Locate the cell with the specified text and output its [x, y] center coordinate. 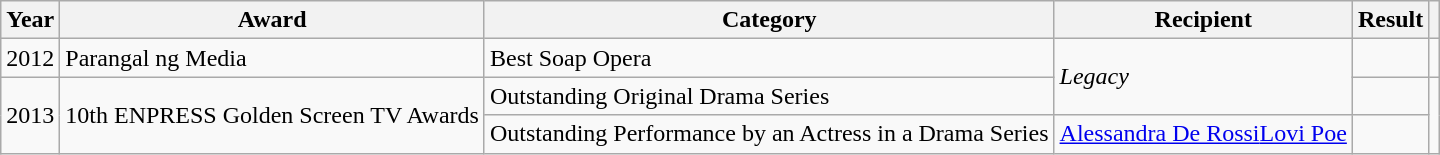
Award [272, 20]
Alessandra De RossiLovi Poe [1203, 134]
Outstanding Original Drama Series [769, 96]
Recipient [1203, 20]
Parangal ng Media [272, 58]
Legacy [1203, 77]
Best Soap Opera [769, 58]
2012 [30, 58]
2013 [30, 115]
10th ENPRESS Golden Screen TV Awards [272, 115]
Category [769, 20]
Year [30, 20]
Result [1390, 20]
Outstanding Performance by an Actress in a Drama Series [769, 134]
